From the cell containing the given text, extract its center point as [X, Y] coordinate. 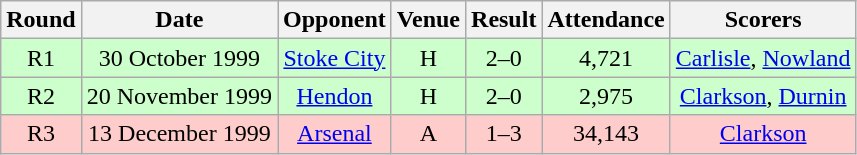
Clarkson [763, 134]
20 November 1999 [179, 96]
Attendance [606, 20]
1–3 [504, 134]
R2 [41, 96]
Venue [428, 20]
Scorers [763, 20]
Result [504, 20]
Round [41, 20]
34,143 [606, 134]
R3 [41, 134]
A [428, 134]
Arsenal [335, 134]
30 October 1999 [179, 58]
13 December 1999 [179, 134]
R1 [41, 58]
Hendon [335, 96]
4,721 [606, 58]
Opponent [335, 20]
Carlisle, Nowland [763, 58]
Clarkson, Durnin [763, 96]
Date [179, 20]
Stoke City [335, 58]
2,975 [606, 96]
